For the text-containing cell, return its midpoint in [X, Y] coordinate format. 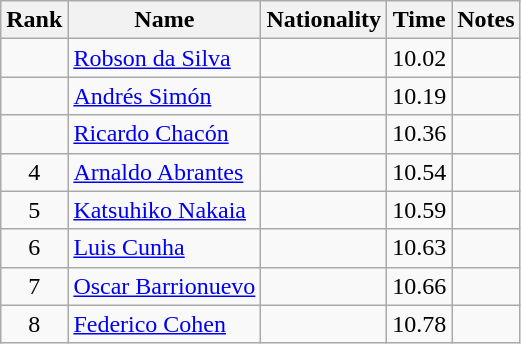
Ricardo Chacón [164, 134]
10.63 [420, 248]
Federico Cohen [164, 324]
Name [164, 20]
6 [34, 248]
10.66 [420, 286]
8 [34, 324]
Arnaldo Abrantes [164, 172]
Rank [34, 20]
4 [34, 172]
10.02 [420, 58]
5 [34, 210]
10.78 [420, 324]
Katsuhiko Nakaia [164, 210]
Notes [486, 20]
10.36 [420, 134]
10.54 [420, 172]
Luis Cunha [164, 248]
Time [420, 20]
10.19 [420, 96]
Oscar Barrionuevo [164, 286]
7 [34, 286]
Andrés Simón [164, 96]
Robson da Silva [164, 58]
10.59 [420, 210]
Nationality [324, 20]
